Extract the (x, y) coordinate from the center of the cell holding the provided text.  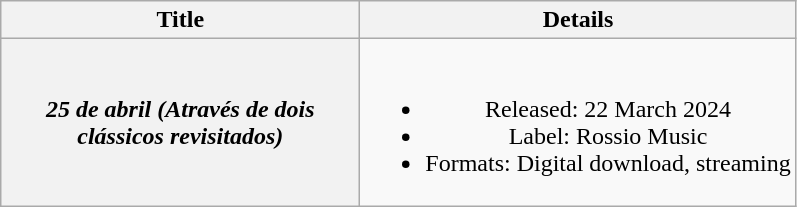
Released: 22 March 2024Label: Rossio MusicFormats: Digital download, streaming (578, 122)
Details (578, 20)
Title (180, 20)
25 de abril (Através de dois clássicos revisitados) (180, 122)
